Search for the cell housing the specified text and yield its (x, y) center coordinate. 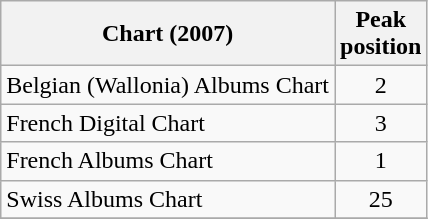
French Albums Chart (168, 161)
Swiss Albums Chart (168, 199)
25 (380, 199)
3 (380, 123)
Peakposition (380, 34)
2 (380, 85)
Chart (2007) (168, 34)
French Digital Chart (168, 123)
Belgian (Wallonia) Albums Chart (168, 85)
1 (380, 161)
